Pinpoint the cell where the given text exists, returning its (X, Y) midpoint coordinate. 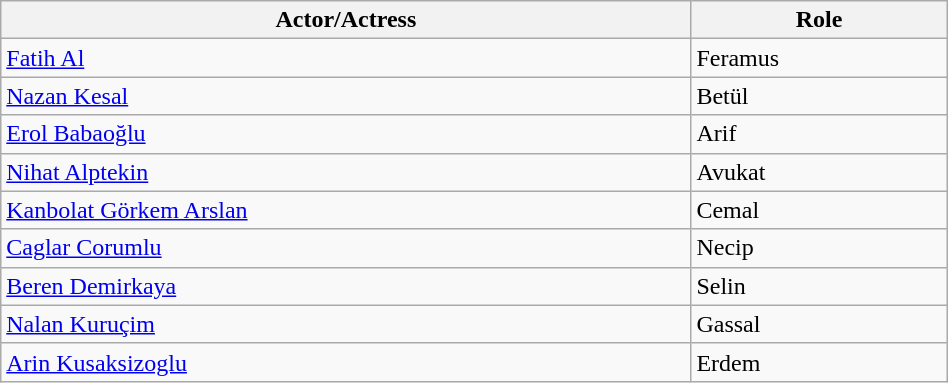
Arin Kusaksizoglu (346, 362)
Erol Babaoğlu (346, 134)
Cemal (819, 210)
Nalan Kuruçim (346, 324)
Actor/Actress (346, 20)
Arif (819, 134)
Gassal (819, 324)
Avukat (819, 172)
Selin (819, 286)
Betül (819, 96)
Role (819, 20)
Beren Demirkaya (346, 286)
Caglar Corumlu (346, 248)
Necip (819, 248)
Nazan Kesal (346, 96)
Erdem (819, 362)
Nihat Alptekin (346, 172)
Fatih Al (346, 58)
Feramus (819, 58)
Kanbolat Görkem Arslan (346, 210)
